Return [X, Y] of the center of cell containing provided text 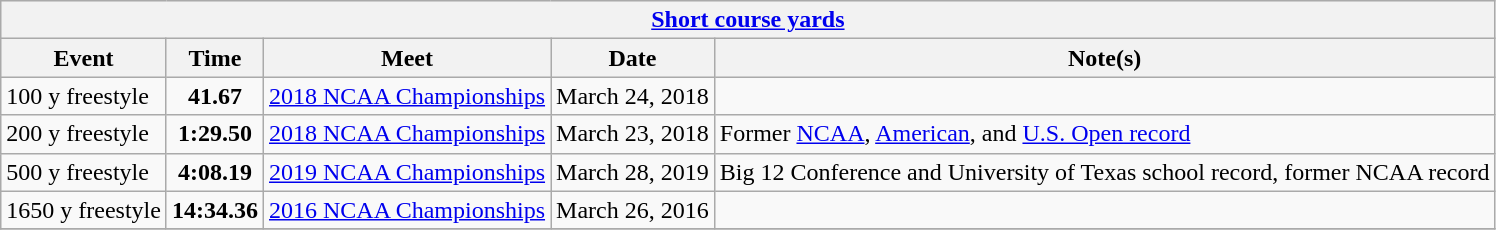
1650 y freestyle [84, 210]
41.67 [214, 96]
Note(s) [1104, 58]
2016 NCAA Championships [406, 210]
500 y freestyle [84, 172]
Former NCAA, American, and U.S. Open record [1104, 134]
1:29.50 [214, 134]
Time [214, 58]
Big 12 Conference and University of Texas school record, former NCAA record [1104, 172]
March 28, 2019 [633, 172]
March 23, 2018 [633, 134]
March 24, 2018 [633, 96]
200 y freestyle [84, 134]
Event [84, 58]
Short course yards [748, 20]
March 26, 2016 [633, 210]
14:34.36 [214, 210]
Date [633, 58]
2019 NCAA Championships [406, 172]
Meet [406, 58]
4:08.19 [214, 172]
100 y freestyle [84, 96]
